Detect which cell encompasses the target text, then output its [x, y] center coordinate. 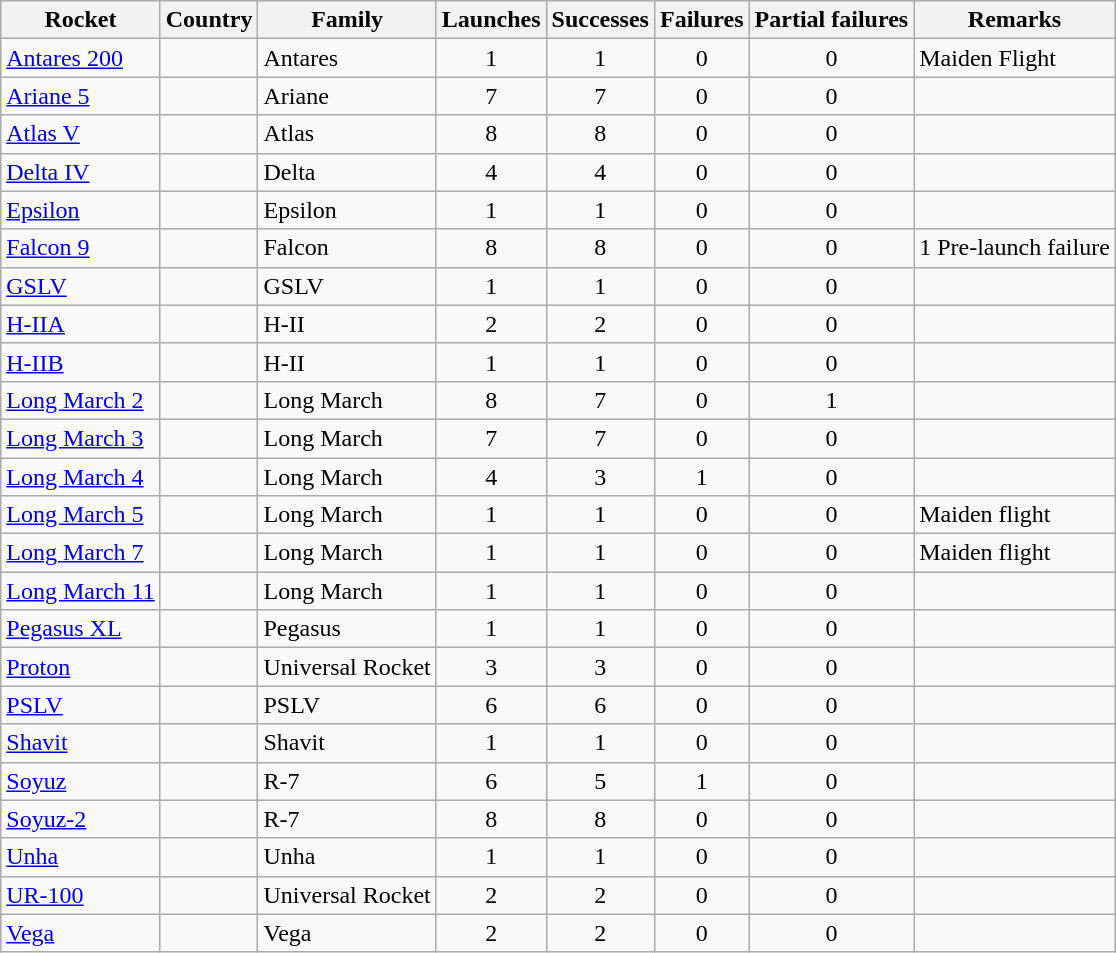
Long March 2 [80, 400]
Soyuz [80, 781]
Long March 7 [80, 553]
1 Pre-launch failure [1015, 248]
Delta IV [80, 172]
Long March 4 [80, 477]
Rocket [80, 20]
UR-100 [80, 895]
Long March 5 [80, 515]
Antares [347, 58]
Ariane [347, 96]
Falcon [347, 248]
Launches [491, 20]
H-IIB [80, 362]
Proton [80, 667]
H-IIA [80, 324]
Failures [702, 20]
Partial failures [832, 20]
5 [600, 781]
Atlas [347, 134]
Pegasus XL [80, 629]
Pegasus [347, 629]
Successes [600, 20]
Falcon 9 [80, 248]
Ariane 5 [80, 96]
Long March 3 [80, 438]
Country [209, 20]
Antares 200 [80, 58]
Soyuz-2 [80, 819]
Delta [347, 172]
Atlas V [80, 134]
Remarks [1015, 20]
Maiden Flight [1015, 58]
Long March 11 [80, 591]
Family [347, 20]
